Return the (X, Y) coordinate for the center point of the cell that contains the specified text.  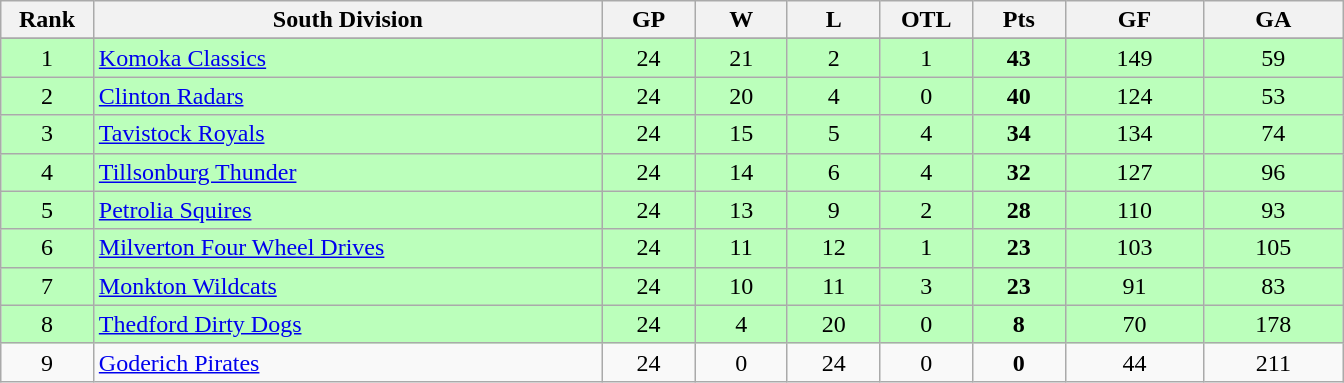
53 (1274, 96)
32 (1020, 172)
134 (1134, 134)
Thedford Dirty Dogs (348, 324)
Pts (1020, 20)
149 (1134, 58)
110 (1134, 210)
Rank (48, 20)
Milverton Four Wheel Drives (348, 248)
7 (48, 286)
10 (742, 286)
GF (1134, 20)
Monkton Wildcats (348, 286)
Tavistock Royals (348, 134)
40 (1020, 96)
124 (1134, 96)
211 (1274, 362)
74 (1274, 134)
34 (1020, 134)
GP (648, 20)
L (834, 20)
83 (1274, 286)
105 (1274, 248)
28 (1020, 210)
43 (1020, 58)
12 (834, 248)
103 (1134, 248)
93 (1274, 210)
OTL (926, 20)
15 (742, 134)
South Division (348, 20)
Petrolia Squires (348, 210)
178 (1274, 324)
Komoka Classics (348, 58)
44 (1134, 362)
14 (742, 172)
GA (1274, 20)
127 (1134, 172)
21 (742, 58)
W (742, 20)
13 (742, 210)
70 (1134, 324)
Goderich Pirates (348, 362)
91 (1134, 286)
96 (1274, 172)
Clinton Radars (348, 96)
59 (1274, 58)
Tillsonburg Thunder (348, 172)
